Find where the given text appears and provide that cell's center as [x, y] coordinate. 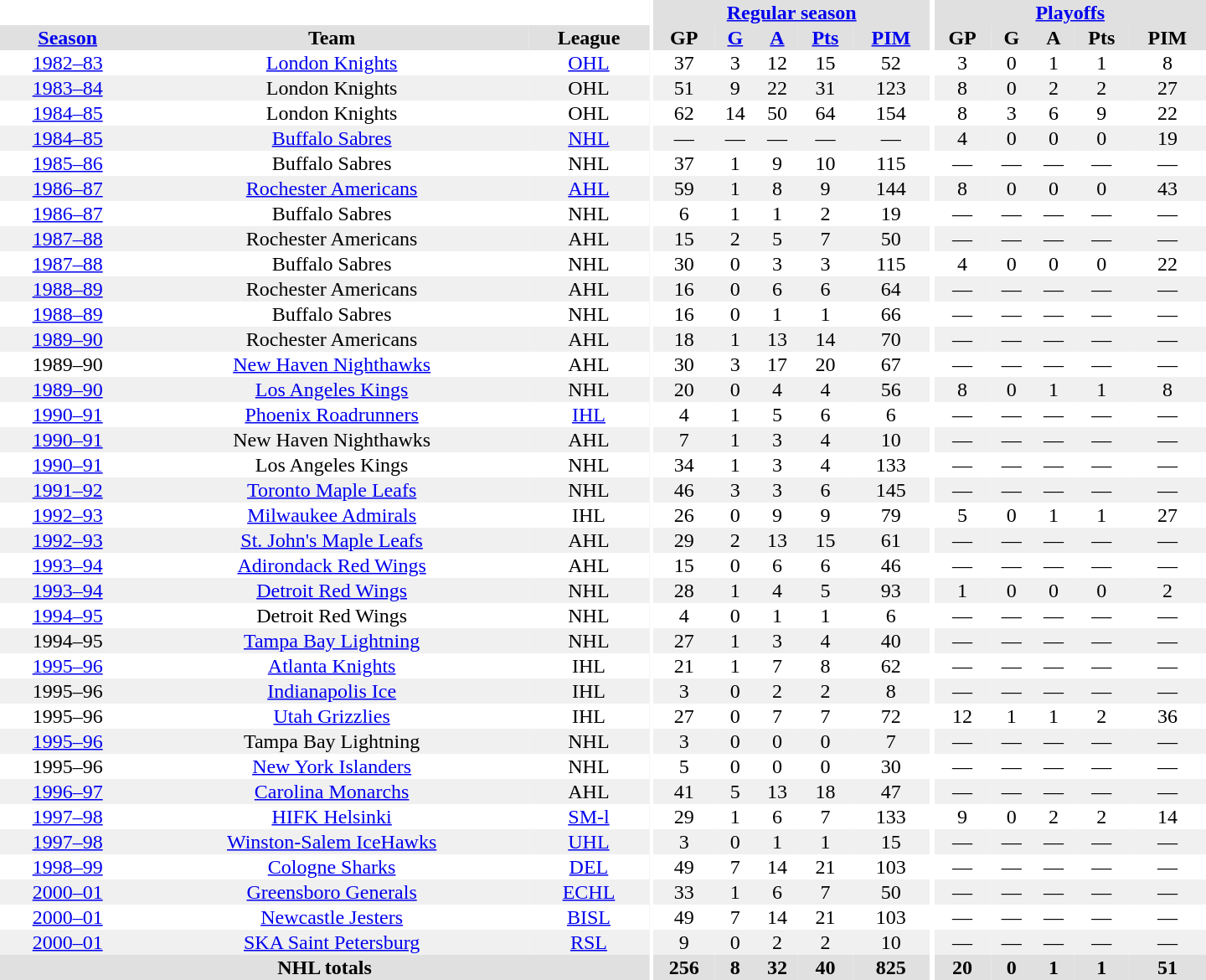
RSL [589, 942]
League [589, 38]
BISL [589, 917]
1991–92 [67, 490]
Regular season [792, 13]
Cologne Sharks [332, 867]
26 [684, 515]
1982–83 [67, 63]
52 [891, 63]
SKA Saint Petersburg [332, 942]
61 [891, 540]
41 [684, 792]
ECHL [589, 892]
SM-l [589, 817]
825 [891, 967]
Toronto Maple Leafs [332, 490]
67 [891, 364]
Utah Grizzlies [332, 716]
Adirondack Red Wings [332, 565]
17 [777, 364]
Team [332, 38]
Phoenix Roadrunners [332, 415]
Carolina Monarchs [332, 792]
70 [891, 339]
145 [891, 490]
66 [891, 314]
28 [684, 591]
59 [684, 188]
Newcastle Jesters [332, 917]
43 [1167, 188]
34 [684, 465]
NHL totals [325, 967]
32 [777, 967]
St. John's Maple Leafs [332, 540]
79 [891, 515]
1983–84 [67, 88]
93 [891, 591]
256 [684, 967]
56 [891, 389]
HIFK Helsinki [332, 817]
31 [826, 88]
Milwaukee Admirals [332, 515]
Indianapolis Ice [332, 691]
DEL [589, 867]
Atlanta Knights [332, 666]
144 [891, 188]
Greensboro Generals [332, 892]
UHL [589, 842]
Playoffs [1070, 13]
Season [67, 38]
New York Islanders [332, 766]
72 [891, 716]
33 [684, 892]
1998–99 [67, 867]
1985–86 [67, 163]
154 [891, 113]
Winston-Salem IceHawks [332, 842]
36 [1167, 716]
47 [891, 792]
123 [891, 88]
1996–97 [67, 792]
